Capture the cell that displays the provided text and extract its [x, y] central coordinate. 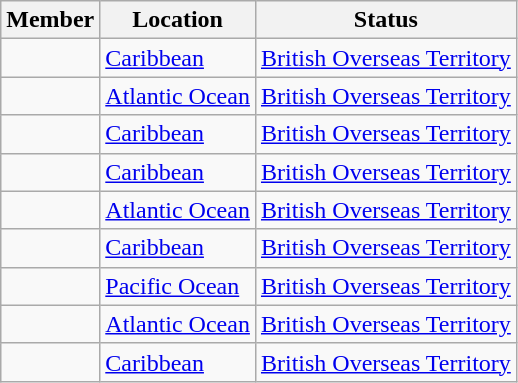
Location [178, 20]
Pacific Ocean [178, 286]
Member [50, 20]
Status [386, 20]
